Return the [X, Y] coordinate for the center point of the cell that contains the specified text.  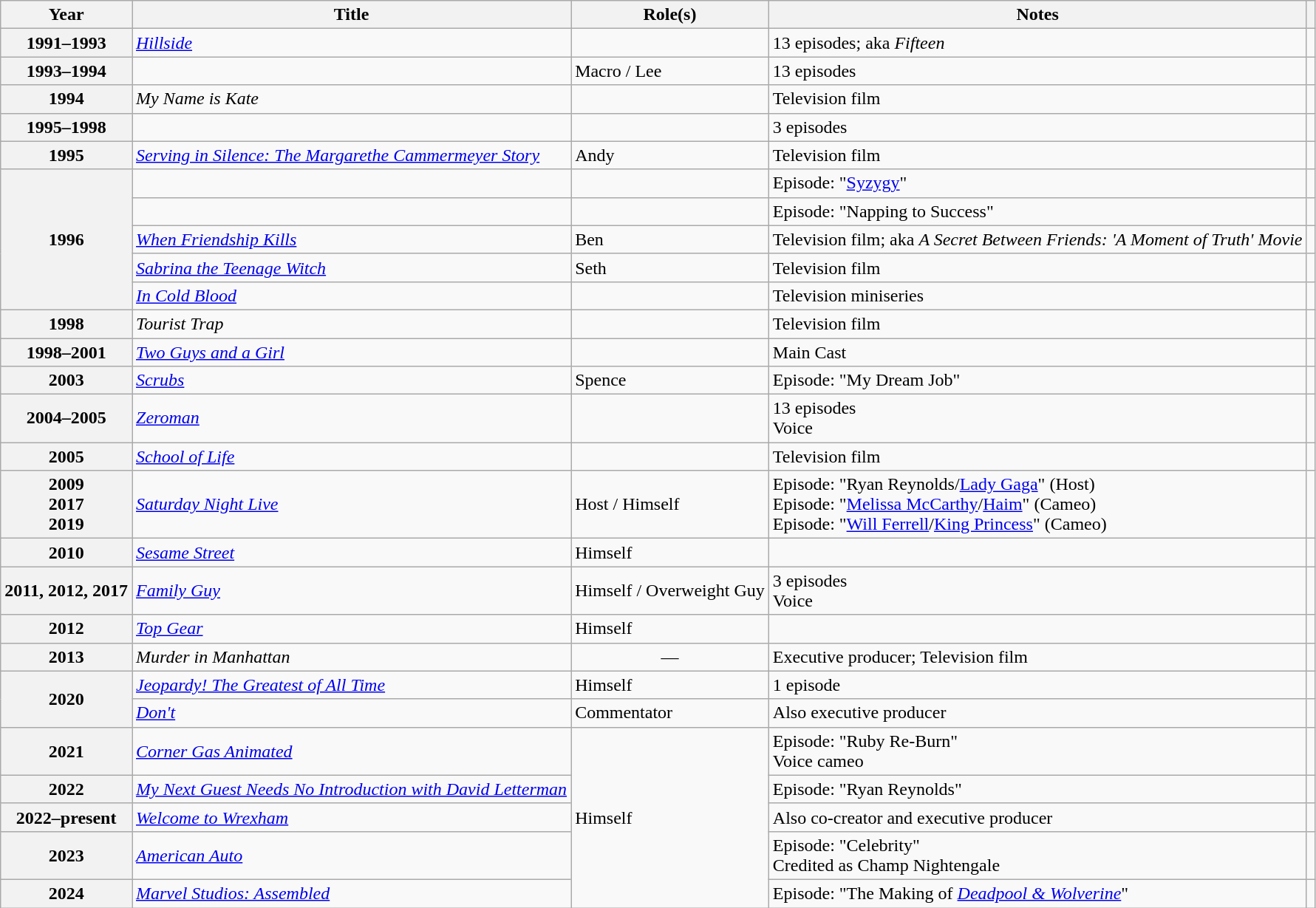
3 episodes [1037, 127]
Television film; aka A Secret Between Friends: 'A Moment of Truth' Movie [1037, 239]
Episode: "Ryan Reynolds/Lady Gaga" (Host)Episode: "Melissa McCarthy/Haim" (Cameo)Episode: "Will Ferrell/King Princess" (Cameo) [1037, 505]
1995 [67, 155]
Macro / Lee [670, 71]
Sabrina the Teenage Witch [351, 267]
1993–1994 [67, 71]
Murder in Manhattan [351, 657]
Episode: "Celebrity"Credited as Champ Nightengale [1037, 856]
Episode: "Napping to Success" [1037, 211]
Tourist Trap [351, 324]
Zeroman [351, 418]
Seth [670, 267]
In Cold Blood [351, 296]
Hillside [351, 43]
2022 [67, 789]
American Auto [351, 856]
Episode: "The Making of Deadpool & Wolverine" [1037, 893]
1998–2001 [67, 352]
3 episodesVoice [1037, 591]
Don't [351, 713]
13 episodes [1037, 71]
Episode: "Ruby Re-Burn"Voice cameo [1037, 751]
My Next Guest Needs No Introduction with David Letterman [351, 789]
2023 [67, 856]
2003 [67, 380]
Marvel Studios: Assembled [351, 893]
1994 [67, 99]
Title [351, 15]
Television miniseries [1037, 296]
1998 [67, 324]
Jeopardy! The Greatest of All Time [351, 685]
2005 [67, 457]
1 episode [1037, 685]
Ben [670, 239]
2011, 2012, 2017 [67, 591]
Top Gear [351, 629]
2022–present [67, 817]
2020 [67, 699]
1991–1993 [67, 43]
Role(s) [670, 15]
Episode: "Ryan Reynolds" [1037, 789]
1995–1998 [67, 127]
Year [67, 15]
Himself / Overweight Guy [670, 591]
Scrubs [351, 380]
2013 [67, 657]
When Friendship Kills [351, 239]
Commentator [670, 713]
Andy [670, 155]
Episode: "Syzygy" [1037, 183]
Episode: "My Dream Job" [1037, 380]
My Name is Kate [351, 99]
Executive producer; Television film [1037, 657]
200920172019 [67, 505]
Serving in Silence: The Margarethe Cammermeyer Story [351, 155]
Also co-creator and executive producer [1037, 817]
Sesame Street [351, 553]
— [670, 657]
Saturday Night Live [351, 505]
Also executive producer [1037, 713]
Two Guys and a Girl [351, 352]
School of Life [351, 457]
Family Guy [351, 591]
Notes [1037, 15]
Host / Himself [670, 505]
2010 [67, 553]
Main Cast [1037, 352]
Spence [670, 380]
2004–2005 [67, 418]
13 episodesVoice [1037, 418]
2024 [67, 893]
2021 [67, 751]
1996 [67, 239]
Welcome to Wrexham [351, 817]
2012 [67, 629]
Corner Gas Animated [351, 751]
13 episodes; aka Fifteen [1037, 43]
